Output the (X, Y) coordinate of the center of the cell containing the given text.  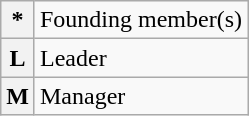
L (18, 58)
* (18, 20)
M (18, 96)
Founding member(s) (140, 20)
Leader (140, 58)
Manager (140, 96)
